Extract the (x, y) coordinate from the center of the cell holding the provided text.  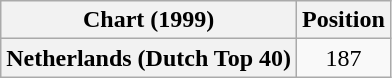
Chart (1999) (149, 20)
Netherlands (Dutch Top 40) (149, 58)
187 (344, 58)
Position (344, 20)
